Return the [X, Y] coordinate for the center point of the cell that contains the specified text.  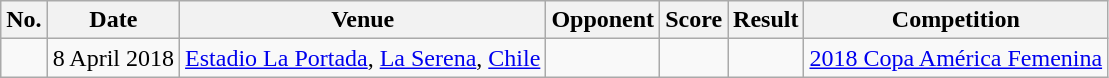
2018 Copa América Femenina [956, 58]
No. [24, 20]
Date [113, 20]
Competition [956, 20]
Venue [363, 20]
Result [766, 20]
8 April 2018 [113, 58]
Opponent [603, 20]
Estadio La Portada, La Serena, Chile [363, 58]
Score [694, 20]
